Provide the [X, Y] coordinate of the cell's center where the given text is located.  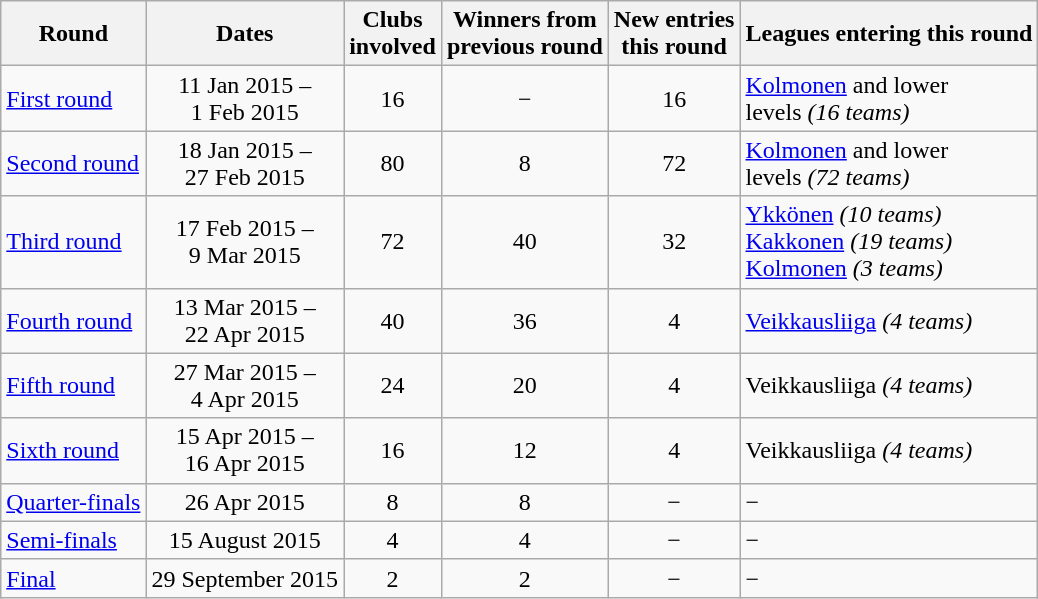
15 Apr 2015 – 16 Apr 2015 [245, 450]
Kolmonen and lower levels (72 teams) [889, 164]
17 Feb 2015 – 9 Mar 2015 [245, 242]
Third round [74, 242]
11 Jan 2015 – 1 Feb 2015 [245, 98]
12 [524, 450]
Fifth round [74, 386]
Leagues entering this round [889, 34]
24 [393, 386]
Final [74, 578]
Ykkönen (10 teams)Kakkonen (19 teams)Kolmonen (3 teams) [889, 242]
Semi-finals [74, 540]
Kolmonen and lower levels (16 teams) [889, 98]
27 Mar 2015 – 4 Apr 2015 [245, 386]
Round [74, 34]
15 August 2015 [245, 540]
20 [524, 386]
Sixth round [74, 450]
18 Jan 2015 – 27 Feb 2015 [245, 164]
Winners fromprevious round [524, 34]
13 Mar 2015 – 22 Apr 2015 [245, 320]
Fourth round [74, 320]
80 [393, 164]
First round [74, 98]
Second round [74, 164]
26 Apr 2015 [245, 502]
36 [524, 320]
Quarter-finals [74, 502]
29 September 2015 [245, 578]
Clubsinvolved [393, 34]
32 [674, 242]
Dates [245, 34]
New entriesthis round [674, 34]
